Search for the cell housing the specified text and yield its (x, y) center coordinate. 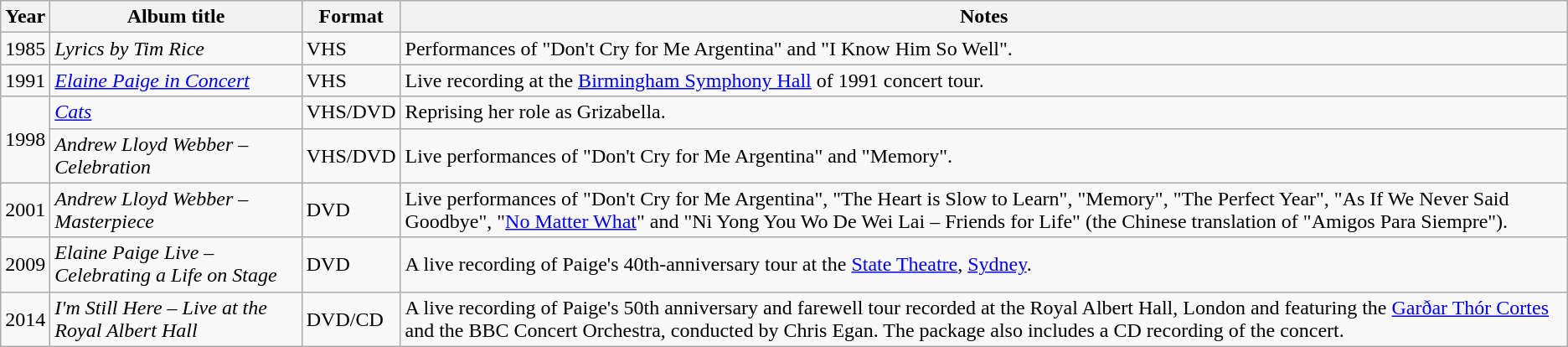
Format (351, 17)
2009 (25, 265)
1998 (25, 139)
DVD/CD (351, 319)
Live recording at the Birmingham Symphony Hall of 1991 concert tour. (983, 80)
A live recording of Paige's 40th-anniversary tour at the State Theatre, Sydney. (983, 265)
Reprising her role as Grizabella. (983, 112)
Performances of "Don't Cry for Me Argentina" and "I Know Him So Well". (983, 49)
1985 (25, 49)
Elaine Paige in Concert (176, 80)
Live performances of "Don't Cry for Me Argentina" and "Memory". (983, 156)
Lyrics by Tim Rice (176, 49)
Notes (983, 17)
Andrew Lloyd Webber – Masterpiece (176, 210)
Album title (176, 17)
1991 (25, 80)
Cats (176, 112)
I'm Still Here – Live at the Royal Albert Hall (176, 319)
Andrew Lloyd Webber – Celebration (176, 156)
2001 (25, 210)
Elaine Paige Live – Celebrating a Life on Stage (176, 265)
Year (25, 17)
2014 (25, 319)
